Detect which cell encompasses the target text, then output its (x, y) center coordinate. 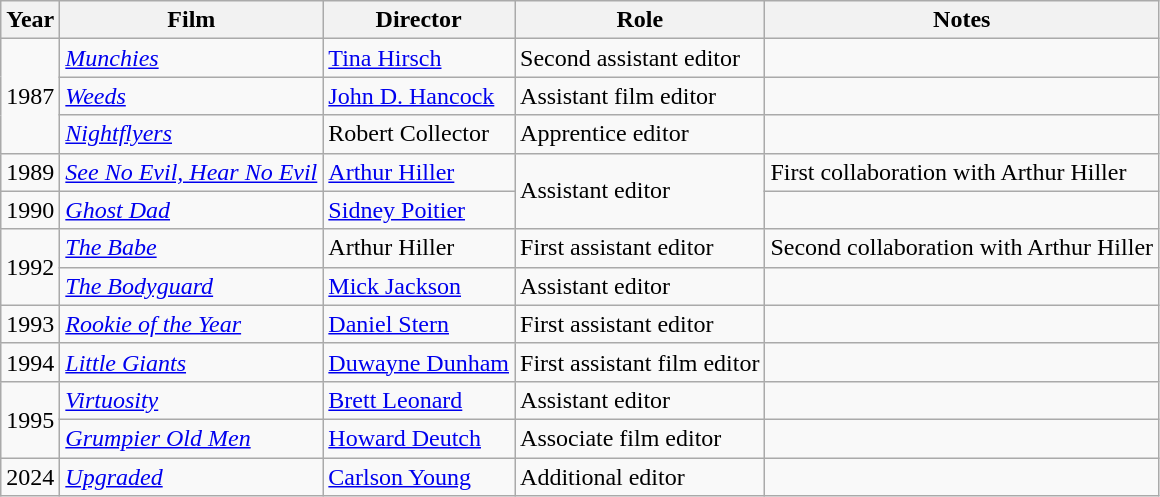
Mick Jackson (419, 286)
Howard Deutch (419, 438)
Role (640, 20)
1992 (30, 267)
Second collaboration with Arthur Hiller (962, 248)
Second assistant editor (640, 58)
Assistant film editor (640, 96)
Daniel Stern (419, 324)
The Bodyguard (192, 286)
2024 (30, 477)
See No Evil, Hear No Evil (192, 172)
First assistant film editor (640, 362)
Little Giants (192, 362)
Director (419, 20)
Rookie of the Year (192, 324)
Virtuosity (192, 400)
Tina Hirsch (419, 58)
Weeds (192, 96)
Upgraded (192, 477)
Ghost Dad (192, 210)
Notes (962, 20)
1994 (30, 362)
Associate film editor (640, 438)
Additional editor (640, 477)
Nightflyers (192, 134)
Year (30, 20)
1987 (30, 96)
Robert Collector (419, 134)
Grumpier Old Men (192, 438)
1989 (30, 172)
First collaboration with Arthur Hiller (962, 172)
Munchies (192, 58)
Duwayne Dunham (419, 362)
1995 (30, 419)
1990 (30, 210)
Film (192, 20)
The Babe (192, 248)
Apprentice editor (640, 134)
Sidney Poitier (419, 210)
1993 (30, 324)
Brett Leonard (419, 400)
Carlson Young (419, 477)
John D. Hancock (419, 96)
